Search for the cell housing the specified text and yield its [x, y] center coordinate. 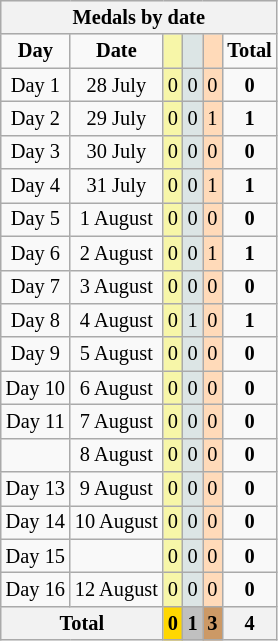
Day 6 [36, 253]
Day 4 [36, 186]
Medals by date [139, 17]
1 August [116, 219]
Day 10 [36, 388]
Date [116, 51]
3 August [116, 287]
3 [213, 623]
7 August [116, 421]
28 July [116, 85]
Day 3 [36, 152]
Day [36, 51]
Day 15 [36, 556]
Day 1 [36, 85]
9 August [116, 489]
2 August [116, 253]
Day 16 [36, 589]
Day 9 [36, 354]
31 July [116, 186]
Day 8 [36, 320]
4 [249, 623]
Day 2 [36, 118]
4 August [116, 320]
Day 7 [36, 287]
Day 5 [36, 219]
Day 13 [36, 489]
10 August [116, 522]
30 July [116, 152]
6 August [116, 388]
Day 14 [36, 522]
29 July [116, 118]
5 August [116, 354]
8 August [116, 455]
12 August [116, 589]
Day 11 [36, 421]
